From the cell containing the given text, extract its center point as (X, Y) coordinate. 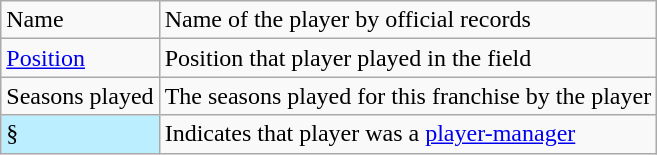
Position that player played in the field (408, 58)
The seasons played for this franchise by the player (408, 96)
Name (80, 20)
Seasons played (80, 96)
Position (80, 58)
Indicates that player was a player-manager (408, 134)
Name of the player by official records (408, 20)
§ (80, 134)
